Find where the given text appears and provide that cell's center as [x, y] coordinate. 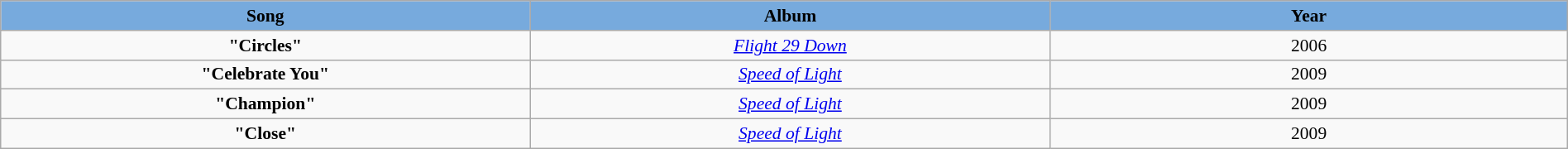
"Celebrate You" [265, 74]
Album [791, 16]
Song [265, 16]
2006 [1308, 45]
Year [1308, 16]
"Champion" [265, 104]
"Close" [265, 133]
Flight 29 Down [791, 45]
"Circles" [265, 45]
